Determine the (X, Y) coordinate at the center of the cell enclosing the given text.  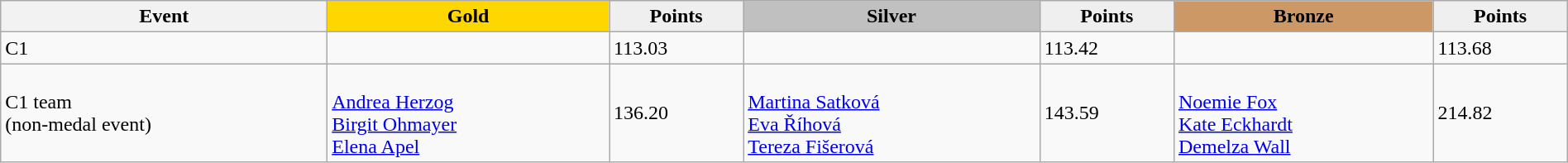
143.59 (1107, 113)
113.03 (676, 48)
Martina SatkováEva ŘíhováTereza Fišerová (892, 113)
113.68 (1500, 48)
C1 team(non-medal event) (164, 113)
Event (164, 17)
Bronze (1303, 17)
Gold (468, 17)
214.82 (1500, 113)
C1 (164, 48)
113.42 (1107, 48)
Noemie FoxKate EckhardtDemelza Wall (1303, 113)
Andrea HerzogBirgit OhmayerElena Apel (468, 113)
Silver (892, 17)
136.20 (676, 113)
